Scan for the cell matching the given text and deliver its (X, Y) coordinate at center. 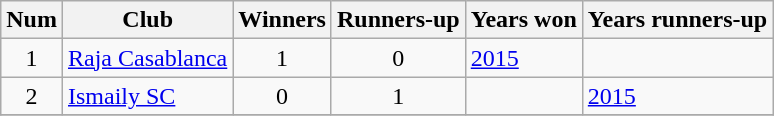
Years won (524, 20)
Num (32, 20)
Club (147, 20)
Runners-up (398, 20)
Years runners-up (677, 20)
2 (32, 96)
Ismaily SC (147, 96)
Raja Casablanca (147, 58)
Winners (282, 20)
